For the text-containing cell, return its midpoint in [x, y] coordinate format. 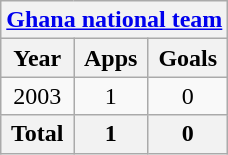
Total [38, 134]
Apps [111, 58]
Ghana national team [114, 20]
Goals [188, 58]
2003 [38, 96]
Year [38, 58]
